Detect which cell encompasses the target text, then output its (X, Y) center coordinate. 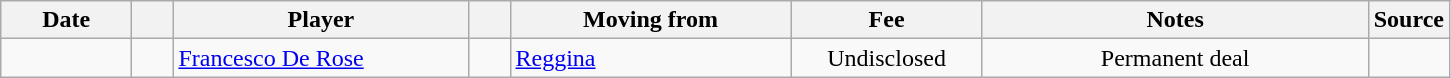
Francesco De Rose (321, 58)
Undisclosed (886, 58)
Notes (1175, 20)
Fee (886, 20)
Permanent deal (1175, 58)
Moving from (650, 20)
Source (1408, 20)
Reggina (650, 58)
Player (321, 20)
Date (66, 20)
